Return (x, y) of the center of cell containing provided text 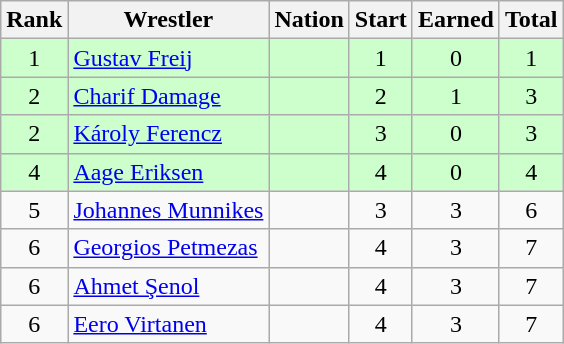
Georgios Petmezas (168, 248)
Total (531, 20)
Gustav Freij (168, 58)
Wrestler (168, 20)
Earned (456, 20)
Charif Damage (168, 96)
Ahmet Şenol (168, 286)
Károly Ferencz (168, 134)
Nation (309, 20)
Start (380, 20)
Eero Virtanen (168, 324)
Rank (34, 20)
Aage Eriksen (168, 172)
5 (34, 210)
Johannes Munnikes (168, 210)
